Determine the [x, y] coordinate at the center of the cell enclosing the given text.  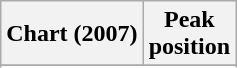
Chart (2007) [72, 34]
Peakposition [189, 34]
